Scan for the cell matching the given text and deliver its [X, Y] coordinate at center. 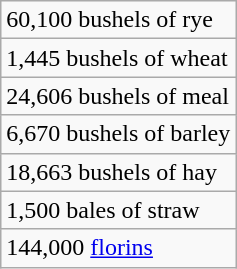
6,670 bushels of barley [118, 134]
24,606 bushels of meal [118, 96]
60,100 bushels of rye [118, 20]
1,500 bales of straw [118, 210]
18,663 bushels of hay [118, 172]
144,000 florins [118, 248]
1,445 bushels of wheat [118, 58]
